Find where the given text appears and provide that cell's center as [x, y] coordinate. 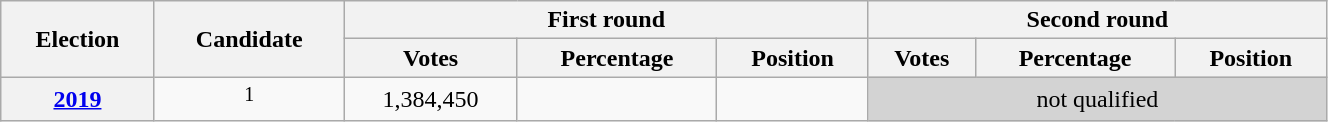
Second round [1097, 20]
1 [249, 100]
2019 [78, 100]
not qualified [1097, 100]
First round [606, 20]
Election [78, 39]
Candidate [249, 39]
1,384,450 [430, 100]
